Locate the cell with the specified text and output its [X, Y] center coordinate. 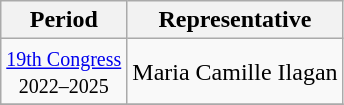
Period [64, 20]
Maria Camille Ilagan [235, 72]
Representative [235, 20]
19th Congress2022–2025 [64, 72]
